Return the (x, y) coordinate for the center point of the cell that contains the specified text.  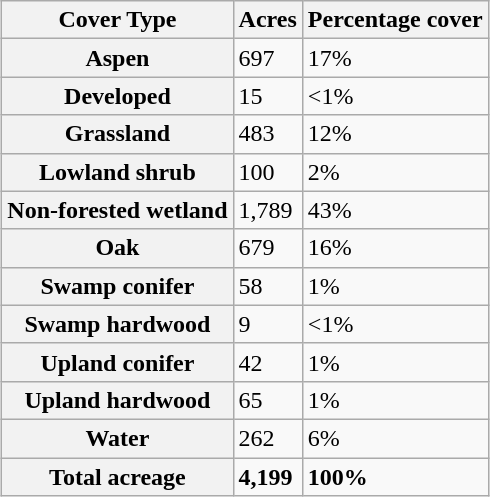
4,199 (268, 477)
9 (268, 324)
Upland conifer (118, 362)
2% (395, 172)
100% (395, 477)
58 (268, 286)
262 (268, 438)
17% (395, 58)
43% (395, 210)
Swamp conifer (118, 286)
16% (395, 248)
Lowland shrub (118, 172)
Acres (268, 20)
Upland hardwood (118, 400)
6% (395, 438)
1,789 (268, 210)
Oak (118, 248)
Total acreage (118, 477)
100 (268, 172)
15 (268, 96)
Developed (118, 96)
483 (268, 134)
12% (395, 134)
679 (268, 248)
Non-forested wetland (118, 210)
42 (268, 362)
Swamp hardwood (118, 324)
Aspen (118, 58)
65 (268, 400)
Percentage cover (395, 20)
Cover Type (118, 20)
697 (268, 58)
Grassland (118, 134)
Water (118, 438)
